Search for the cell housing the specified text and yield its (x, y) center coordinate. 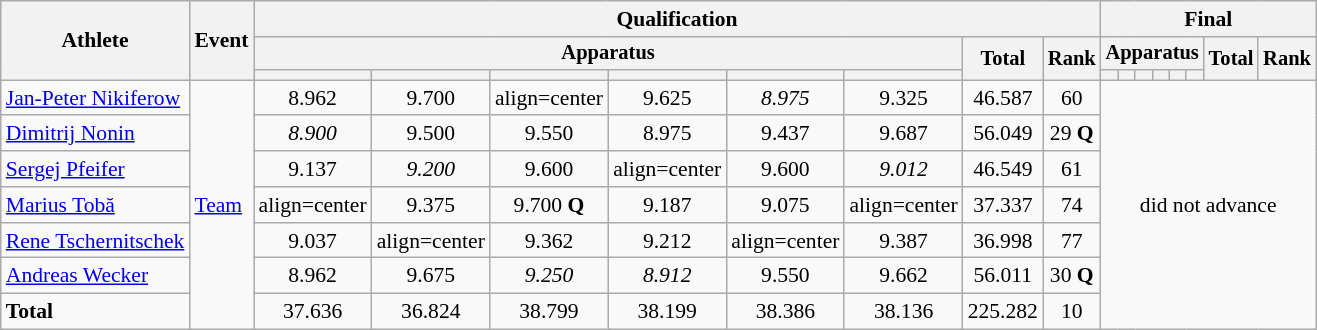
46.587 (1003, 98)
Athlete (96, 40)
56.011 (1003, 276)
9.662 (903, 276)
Final (1208, 19)
77 (1072, 241)
9.387 (903, 241)
9.675 (431, 276)
9.362 (549, 241)
46.549 (1003, 169)
9.625 (667, 98)
9.212 (667, 241)
9.700 (431, 98)
Jan-Peter Nikiferow (96, 98)
56.049 (1003, 134)
9.700 Q (549, 205)
9.375 (431, 205)
Event (221, 40)
38.386 (785, 312)
9.437 (785, 134)
60 (1072, 98)
9.325 (903, 98)
61 (1072, 169)
38.136 (903, 312)
37.337 (1003, 205)
37.636 (313, 312)
9.037 (313, 241)
Rene Tschernitschek (96, 241)
38.199 (667, 312)
30 Q (1072, 276)
Team (221, 204)
9.012 (903, 169)
Andreas Wecker (96, 276)
36.998 (1003, 241)
9.075 (785, 205)
9.137 (313, 169)
9.200 (431, 169)
9.187 (667, 205)
Qualification (678, 19)
36.824 (431, 312)
74 (1072, 205)
8.912 (667, 276)
29 Q (1072, 134)
9.500 (431, 134)
Sergej Pfeifer (96, 169)
225.282 (1003, 312)
10 (1072, 312)
Dimitrij Nonin (96, 134)
38.799 (549, 312)
did not advance (1208, 204)
9.250 (549, 276)
Marius Tobă (96, 205)
8.900 (313, 134)
9.687 (903, 134)
